Extract the [x, y] coordinate from the center of the cell holding the provided text.  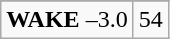
54 [150, 20]
WAKE –3.0 [67, 20]
